Search for the cell housing the specified text and yield its [X, Y] center coordinate. 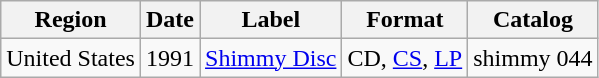
Format [405, 20]
Date [170, 20]
1991 [170, 58]
CD, CS, LP [405, 58]
Catalog [533, 20]
Shimmy Disc [271, 58]
Label [271, 20]
United States [71, 58]
shimmy 044 [533, 58]
Region [71, 20]
